Find where the given text appears and provide that cell's center as [x, y] coordinate. 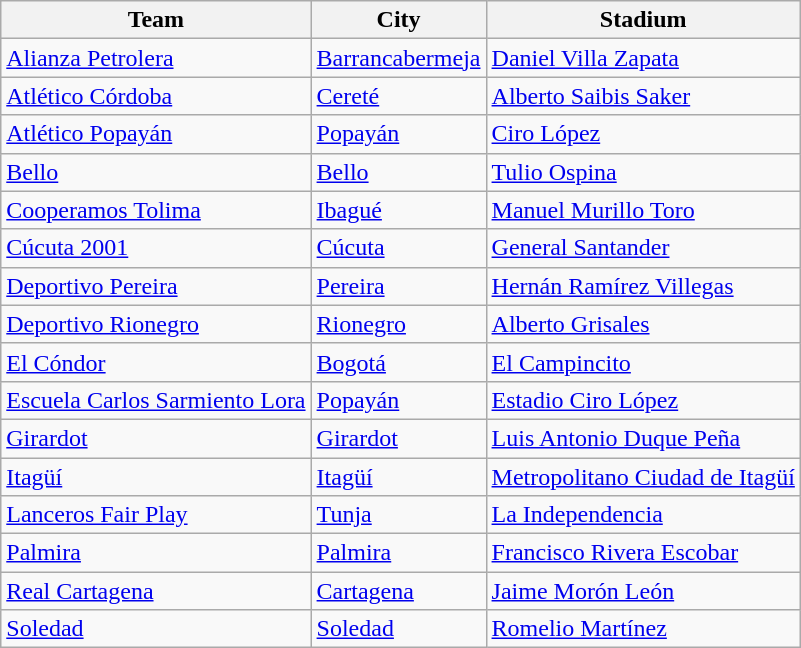
Daniel Villa Zapata [643, 58]
Hernán Ramírez Villegas [643, 286]
City [398, 20]
Ciro López [643, 134]
Tunja [398, 515]
Lanceros Fair Play [156, 515]
Tulio Ospina [643, 172]
Deportivo Rionegro [156, 324]
Francisco Rivera Escobar [643, 553]
Estadio Ciro López [643, 400]
Team [156, 20]
Cúcuta [398, 248]
Romelio Martínez [643, 629]
Luis Antonio Duque Peña [643, 438]
Alberto Saibis Saker [643, 96]
Atlético Córdoba [156, 96]
La Independencia [643, 515]
Alberto Grisales [643, 324]
Cúcuta 2001 [156, 248]
Cooperamos Tolima [156, 210]
Atlético Popayán [156, 134]
Metropolitano Ciudad de Itagüí [643, 477]
Alianza Petrolera [156, 58]
El Cóndor [156, 362]
Stadium [643, 20]
Cereté [398, 96]
Pereira [398, 286]
Manuel Murillo Toro [643, 210]
Rionegro [398, 324]
Cartagena [398, 591]
General Santander [643, 248]
Ibagué [398, 210]
Deportivo Pereira [156, 286]
Bogotá [398, 362]
Escuela Carlos Sarmiento Lora [156, 400]
Jaime Morón León [643, 591]
Barrancabermeja [398, 58]
El Campincito [643, 362]
Real Cartagena [156, 591]
